Return the [x, y] coordinate for the center point of the cell that contains the specified text.  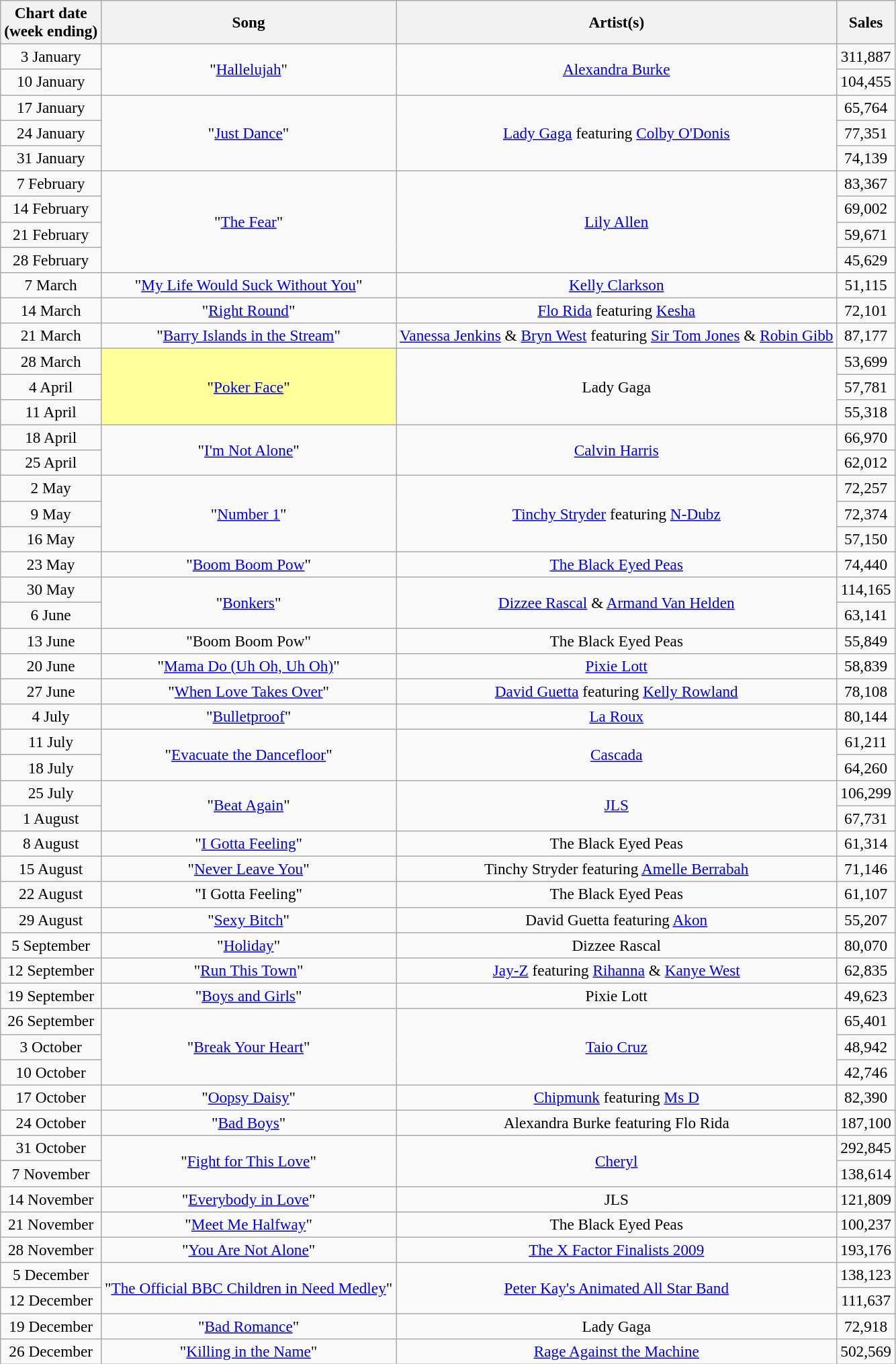
10 January [51, 82]
25 April [51, 463]
Peter Kay's Animated All Star Band [617, 1288]
187,100 [866, 1123]
26 September [51, 1021]
"Right Round" [249, 310]
29 August [51, 920]
19 September [51, 996]
121,809 [866, 1199]
80,070 [866, 945]
114,165 [866, 589]
"Hallelujah" [249, 69]
"Bad Romance" [249, 1326]
Taio Cruz [617, 1047]
18 July [51, 767]
25 July [51, 793]
22 August [51, 894]
"Meet Me Halfway" [249, 1224]
28 February [51, 259]
12 September [51, 970]
Cascada [617, 755]
3 October [51, 1047]
Chipmunk featuring Ms D [617, 1097]
"Evacuate the Dancefloor" [249, 755]
19 December [51, 1326]
61,314 [866, 843]
"You Are Not Alone" [249, 1250]
28 March [51, 361]
7 November [51, 1173]
8 August [51, 843]
21 November [51, 1224]
72,101 [866, 310]
100,237 [866, 1224]
67,731 [866, 818]
77,351 [866, 132]
72,374 [866, 513]
53,699 [866, 361]
17 January [51, 108]
65,401 [866, 1021]
61,107 [866, 894]
Kelly Clarkson [617, 285]
57,781 [866, 386]
74,440 [866, 564]
Artist(s) [617, 22]
Lily Allen [617, 222]
66,970 [866, 437]
"My Life Would Suck Without You" [249, 285]
Song [249, 22]
74,139 [866, 158]
"Beat Again" [249, 806]
11 April [51, 412]
31 January [51, 158]
31 October [51, 1148]
4 April [51, 386]
42,746 [866, 1072]
26 December [51, 1351]
"The Official BBC Children in Need Medley" [249, 1288]
La Roux [617, 716]
5 December [51, 1275]
"Barry Islands in the Stream" [249, 336]
55,849 [866, 640]
55,318 [866, 412]
72,257 [866, 488]
78,108 [866, 691]
"Mama Do (Uh Oh, Uh Oh)" [249, 666]
292,845 [866, 1148]
14 November [51, 1199]
311,887 [866, 56]
62,835 [866, 970]
"Bad Boys" [249, 1123]
58,839 [866, 666]
"Oopsy Daisy" [249, 1097]
7 March [51, 285]
"When Love Takes Over" [249, 691]
"Fight for This Love" [249, 1161]
Vanessa Jenkins & Bryn West featuring Sir Tom Jones & Robin Gibb [617, 336]
16 May [51, 539]
3 January [51, 56]
Lady Gaga featuring Colby O'Donis [617, 133]
45,629 [866, 259]
Flo Rida featuring Kesha [617, 310]
12 December [51, 1300]
"Break Your Heart" [249, 1047]
11 July [51, 742]
24 October [51, 1123]
Alexandra Burke featuring Flo Rida [617, 1123]
10 October [51, 1072]
"Everybody in Love" [249, 1199]
14 March [51, 310]
Dizzee Rascal [617, 945]
Jay-Z featuring Rihanna & Kanye West [617, 970]
65,764 [866, 108]
"Killing in the Name" [249, 1351]
106,299 [866, 793]
27 June [51, 691]
"I'm Not Alone" [249, 450]
20 June [51, 666]
"Run This Town" [249, 970]
David Guetta featuring Kelly Rowland [617, 691]
24 January [51, 132]
Dizzee Rascal & Armand Van Helden [617, 602]
193,176 [866, 1250]
104,455 [866, 82]
138,614 [866, 1173]
23 May [51, 564]
80,144 [866, 716]
71,146 [866, 869]
"Just Dance" [249, 133]
The X Factor Finalists 2009 [617, 1250]
7 February [51, 183]
82,390 [866, 1097]
21 February [51, 235]
2 May [51, 488]
48,942 [866, 1047]
69,002 [866, 209]
63,141 [866, 615]
87,177 [866, 336]
Tinchy Stryder featuring Amelle Berrabah [617, 869]
72,918 [866, 1326]
"Poker Face" [249, 386]
Rage Against the Machine [617, 1351]
"Holiday" [249, 945]
51,115 [866, 285]
62,012 [866, 463]
55,207 [866, 920]
Cheryl [617, 1161]
"Boys and Girls" [249, 996]
4 July [51, 716]
"Never Leave You" [249, 869]
5 September [51, 945]
"Sexy Bitch" [249, 920]
21 March [51, 336]
Chart date(week ending) [51, 22]
1 August [51, 818]
14 February [51, 209]
28 November [51, 1250]
59,671 [866, 235]
9 May [51, 513]
64,260 [866, 767]
David Guetta featuring Akon [617, 920]
6 June [51, 615]
61,211 [866, 742]
502,569 [866, 1351]
30 May [51, 589]
"Bonkers" [249, 602]
83,367 [866, 183]
15 August [51, 869]
Calvin Harris [617, 450]
18 April [51, 437]
13 June [51, 640]
Sales [866, 22]
111,637 [866, 1300]
138,123 [866, 1275]
Alexandra Burke [617, 69]
49,623 [866, 996]
"The Fear" [249, 222]
17 October [51, 1097]
"Number 1" [249, 513]
"Bulletproof" [249, 716]
57,150 [866, 539]
Tinchy Stryder featuring N-Dubz [617, 513]
